Pinpoint the cell where the given text exists, returning its (X, Y) midpoint coordinate. 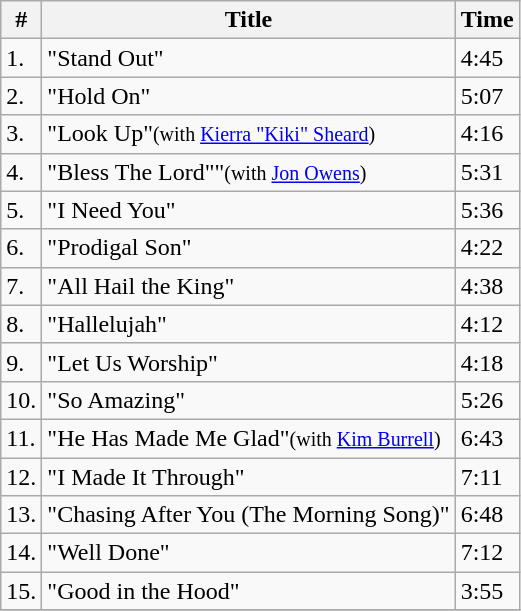
"Bless The Lord""(with Jon Owens) (248, 172)
5:07 (487, 96)
11. (22, 438)
4:38 (487, 286)
6. (22, 248)
Time (487, 20)
4:18 (487, 362)
1. (22, 58)
15. (22, 591)
"All Hail the King" (248, 286)
"I Made It Through" (248, 477)
"Good in the Hood" (248, 591)
12. (22, 477)
"Let Us Worship" (248, 362)
3. (22, 134)
5:36 (487, 210)
2. (22, 96)
"I Need You" (248, 210)
4:45 (487, 58)
5:31 (487, 172)
5. (22, 210)
"Hold On" (248, 96)
10. (22, 400)
13. (22, 515)
3:55 (487, 591)
"Well Done" (248, 553)
"Look Up"(with Kierra "Kiki" Sheard) (248, 134)
7. (22, 286)
5:26 (487, 400)
7:11 (487, 477)
"Chasing After You (The Morning Song)" (248, 515)
"Stand Out" (248, 58)
"Prodigal Son" (248, 248)
"Hallelujah" (248, 324)
"He Has Made Me Glad"(with Kim Burrell) (248, 438)
9. (22, 362)
7:12 (487, 553)
8. (22, 324)
14. (22, 553)
# (22, 20)
4:16 (487, 134)
Title (248, 20)
"So Amazing" (248, 400)
6:43 (487, 438)
4. (22, 172)
4:22 (487, 248)
4:12 (487, 324)
6:48 (487, 515)
